Determine the (X, Y) coordinate at the center of the cell enclosing the given text.  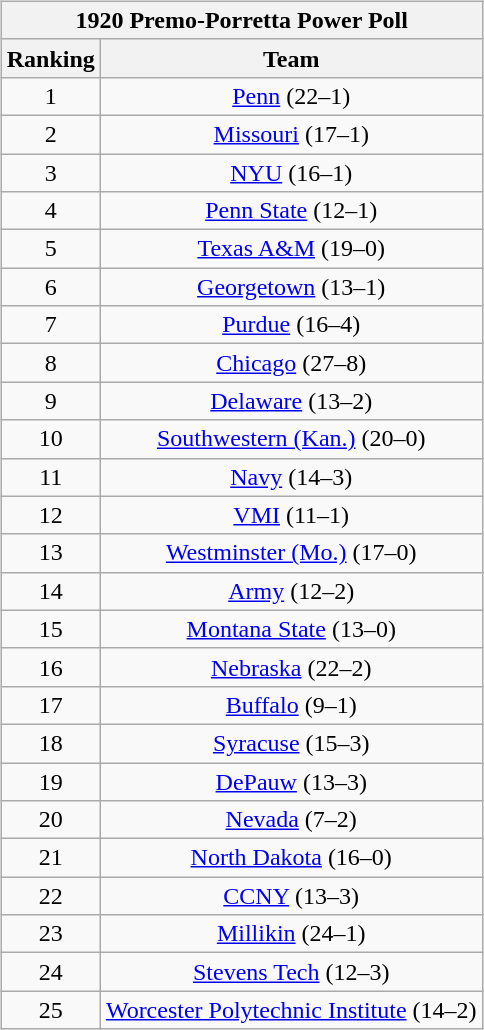
Nevada (7–2) (291, 820)
5 (50, 249)
Buffalo (9–1) (291, 705)
21 (50, 858)
12 (50, 515)
2 (50, 134)
Syracuse (15–3) (291, 743)
Millikin (24–1) (291, 934)
16 (50, 667)
NYU (16–1) (291, 173)
Stevens Tech (12–3) (291, 972)
Army (12–2) (291, 591)
DePauw (13–3) (291, 781)
Chicago (27–8) (291, 363)
7 (50, 325)
Worcester Polytechnic Institute (14–2) (291, 1010)
22 (50, 896)
Texas A&M (19–0) (291, 249)
13 (50, 553)
25 (50, 1010)
11 (50, 477)
Purdue (16–4) (291, 325)
18 (50, 743)
17 (50, 705)
Westminster (Mo.) (17–0) (291, 553)
3 (50, 173)
Missouri (17–1) (291, 134)
8 (50, 363)
23 (50, 934)
15 (50, 629)
10 (50, 439)
North Dakota (16–0) (291, 858)
4 (50, 211)
Penn (22–1) (291, 96)
Penn State (12–1) (291, 211)
6 (50, 287)
9 (50, 401)
Delaware (13–2) (291, 401)
14 (50, 591)
1 (50, 96)
Nebraska (22–2) (291, 667)
Montana State (13–0) (291, 629)
Georgetown (13–1) (291, 287)
Navy (14–3) (291, 477)
Team (291, 58)
1920 Premo-Porretta Power Poll (242, 20)
Southwestern (Kan.) (20–0) (291, 439)
CCNY (13–3) (291, 896)
Ranking (50, 58)
20 (50, 820)
24 (50, 972)
19 (50, 781)
VMI (11–1) (291, 515)
